Extract the [X, Y] coordinate from the center of the cell holding the provided text.  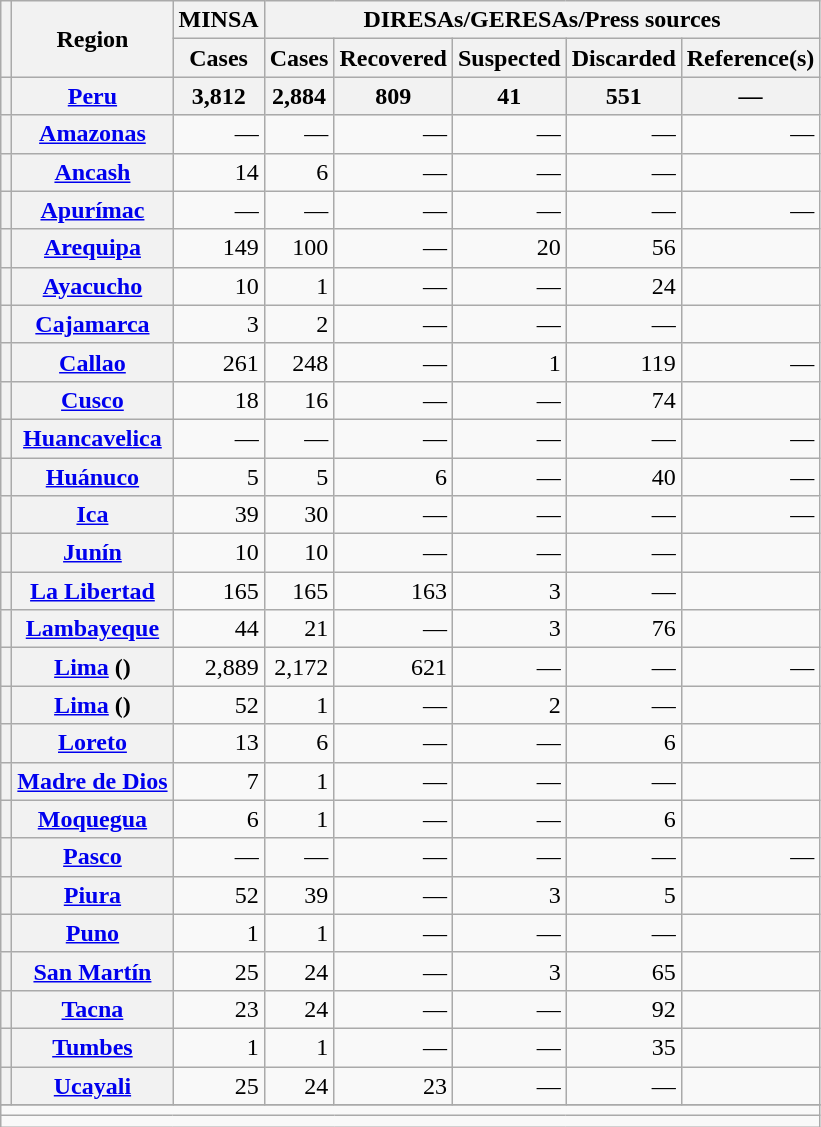
Amazonas [92, 134]
Region [92, 39]
Arequipa [92, 248]
621 [394, 667]
3,812 [218, 96]
Moquegua [92, 819]
20 [509, 248]
13 [218, 743]
Piura [92, 895]
65 [624, 971]
30 [299, 515]
809 [394, 96]
Lambayeque [92, 629]
Reference(s) [750, 58]
2,889 [218, 667]
San Martín [92, 971]
44 [218, 629]
Ucayali [92, 1085]
Ancash [92, 172]
18 [218, 400]
Cajamarca [92, 324]
Recovered [394, 58]
Peru [92, 96]
Suspected [509, 58]
Puno [92, 933]
119 [624, 362]
35 [624, 1047]
163 [394, 591]
Ayacucho [92, 286]
Tacna [92, 1009]
Apurímac [92, 210]
Huánuco [92, 477]
21 [299, 629]
Madre de Dios [92, 781]
16 [299, 400]
2,884 [299, 96]
Discarded [624, 58]
DIRESAs/GERESAs/Press sources [542, 20]
Loreto [92, 743]
248 [299, 362]
14 [218, 172]
551 [624, 96]
40 [624, 477]
56 [624, 248]
Cusco [92, 400]
Tumbes [92, 1047]
149 [218, 248]
100 [299, 248]
261 [218, 362]
2,172 [299, 667]
Huancavelica [92, 438]
Junín [92, 553]
74 [624, 400]
76 [624, 629]
7 [218, 781]
Callao [92, 362]
41 [509, 96]
Pasco [92, 857]
Ica [92, 515]
92 [624, 1009]
MINSA [218, 20]
La Libertad [92, 591]
